Search for the cell housing the specified text and yield its (X, Y) center coordinate. 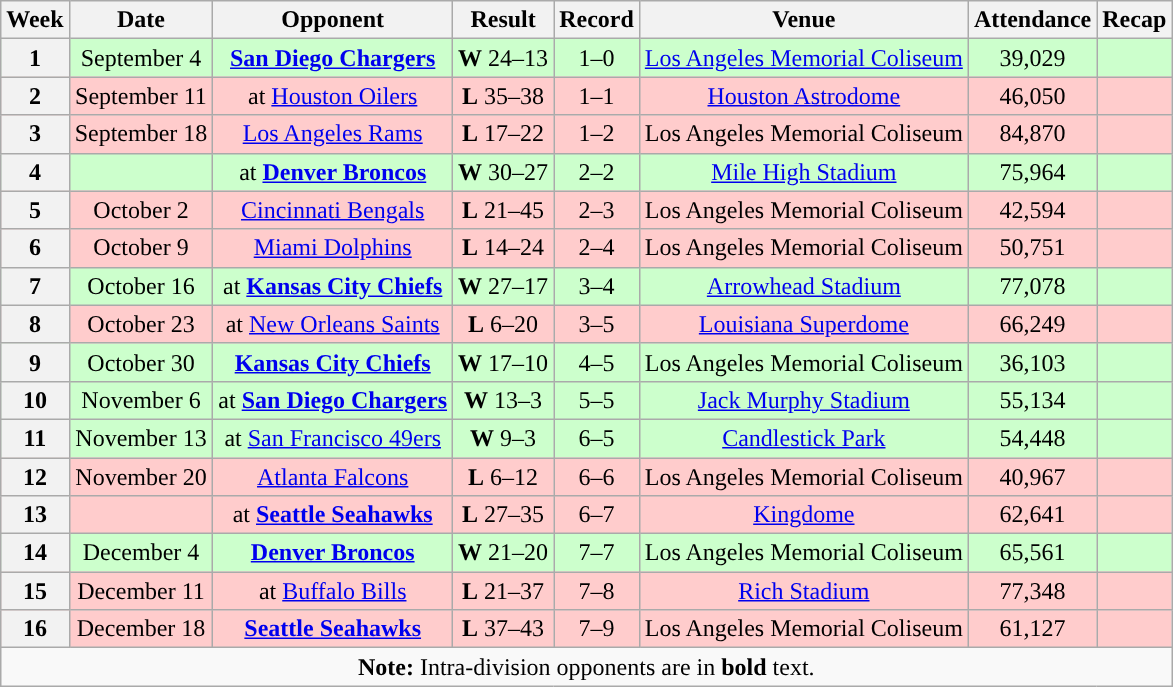
W 30–27 (504, 172)
September 18 (141, 134)
L 6–12 (504, 477)
9 (35, 362)
39,029 (1032, 58)
6–6 (597, 477)
7 (35, 286)
Cincinnati Bengals (333, 210)
December 4 (141, 553)
Candlestick Park (804, 438)
October 9 (141, 248)
Mile High Stadium (804, 172)
Arrowhead Stadium (804, 286)
14 (35, 553)
October 23 (141, 324)
W 24–13 (504, 58)
Note: Intra-division opponents are in bold text. (586, 667)
2–3 (597, 210)
Kingdome (804, 515)
3 (35, 134)
L 6–20 (504, 324)
66,249 (1032, 324)
October 16 (141, 286)
L 14–24 (504, 248)
Venue (804, 20)
L 17–22 (504, 134)
October 30 (141, 362)
Opponent (333, 20)
Result (504, 20)
at San Diego Chargers (333, 400)
61,127 (1032, 629)
at New Orleans Saints (333, 324)
1–0 (597, 58)
Atlanta Falcons (333, 477)
September 4 (141, 58)
W 17–10 (504, 362)
2–4 (597, 248)
50,751 (1032, 248)
10 (35, 400)
84,870 (1032, 134)
3–5 (597, 324)
1–1 (597, 96)
46,050 (1032, 96)
16 (35, 629)
San Diego Chargers (333, 58)
1–2 (597, 134)
4 (35, 172)
Miami Dolphins (333, 248)
36,103 (1032, 362)
Houston Astrodome (804, 96)
42,594 (1032, 210)
3–4 (597, 286)
1 (35, 58)
at Houston Oilers (333, 96)
October 2 (141, 210)
December 11 (141, 591)
L 21–45 (504, 210)
Week (35, 20)
4–5 (597, 362)
75,964 (1032, 172)
65,561 (1032, 553)
5–5 (597, 400)
Los Angeles Rams (333, 134)
Louisiana Superdome (804, 324)
6–7 (597, 515)
77,078 (1032, 286)
7–8 (597, 591)
11 (35, 438)
L 21–37 (504, 591)
Attendance (1032, 20)
W 21–20 (504, 553)
W 9–3 (504, 438)
Date (141, 20)
W 13–3 (504, 400)
40,967 (1032, 477)
6 (35, 248)
15 (35, 591)
Record (597, 20)
77,348 (1032, 591)
W 27–17 (504, 286)
55,134 (1032, 400)
at Buffalo Bills (333, 591)
Rich Stadium (804, 591)
November 20 (141, 477)
Jack Murphy Stadium (804, 400)
September 11 (141, 96)
54,448 (1032, 438)
December 18 (141, 629)
at Seattle Seahawks (333, 515)
5 (35, 210)
2–2 (597, 172)
at Kansas City Chiefs (333, 286)
62,641 (1032, 515)
Denver Broncos (333, 553)
November 13 (141, 438)
November 6 (141, 400)
Kansas City Chiefs (333, 362)
13 (35, 515)
Recap (1134, 20)
at Denver Broncos (333, 172)
at San Francisco 49ers (333, 438)
L 35–38 (504, 96)
6–5 (597, 438)
7–7 (597, 553)
12 (35, 477)
L 37–43 (504, 629)
2 (35, 96)
7–9 (597, 629)
Seattle Seahawks (333, 629)
8 (35, 324)
L 27–35 (504, 515)
